Capture the cell that displays the provided text and extract its (x, y) central coordinate. 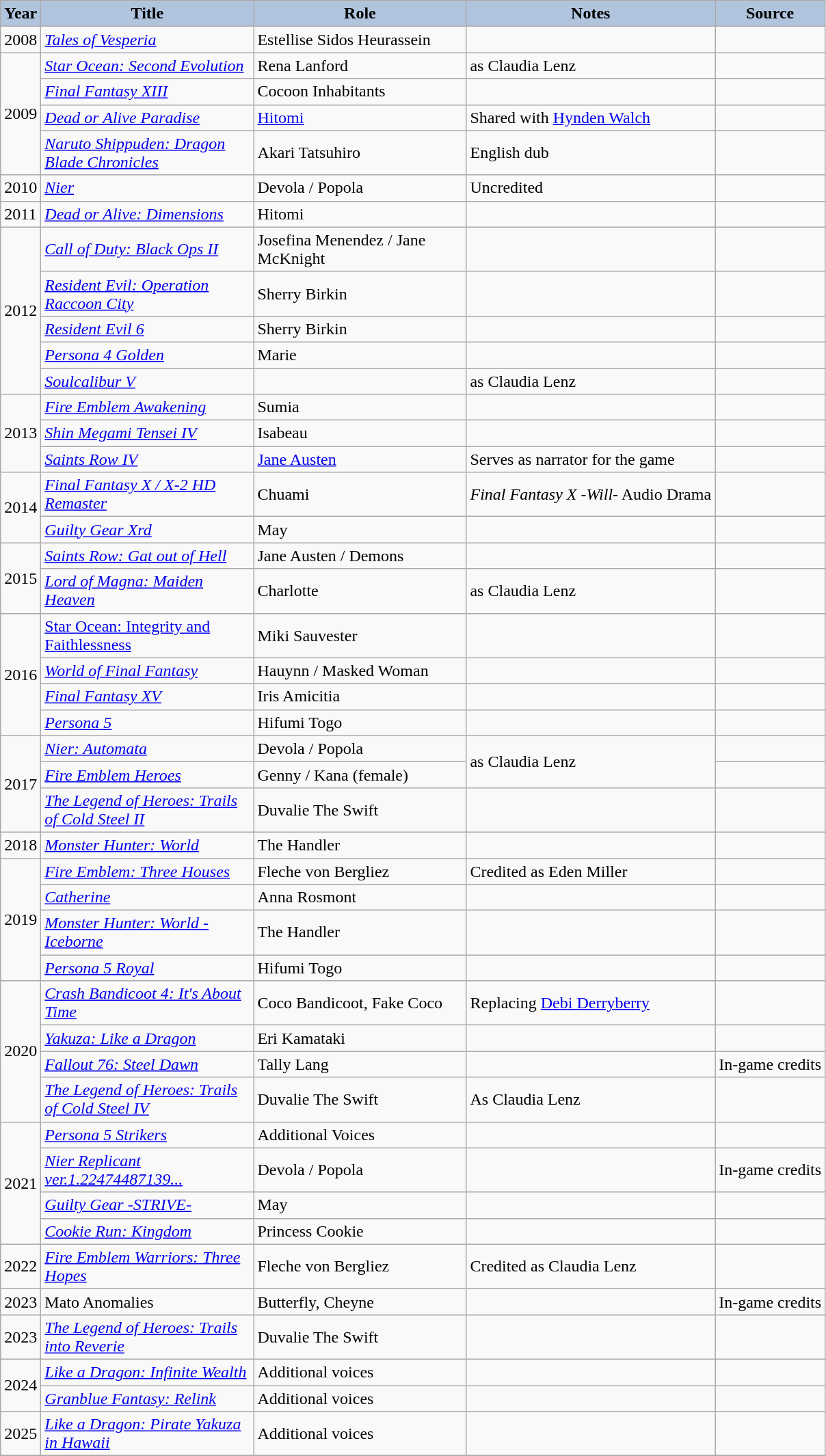
2025 (21, 1434)
Persona 5 Royal (148, 968)
Jane Austen (360, 459)
2017 (21, 783)
Naruto Shippuden: Dragon Blade Chronicles (148, 153)
Nier Replicant ver.1.22474487139... (148, 1170)
2008 (21, 40)
Fire Emblem Heroes (148, 774)
Serves as narrator for the game (591, 459)
Cocoon Inhabitants (360, 92)
Shin Megami Tensei IV (148, 433)
Miki Sauvester (360, 636)
Dead or Alive Paradise (148, 118)
Yakuza: Like a Dragon (148, 1038)
Monster Hunter: World (148, 845)
Butterfly, Cheyne (360, 1302)
Persona 4 Golden (148, 355)
Granblue Fantasy: Relink (148, 1398)
Star Ocean: Integrity and Faithlessness (148, 636)
The Legend of Heroes: Trails of Cold Steel IV (148, 1099)
Final Fantasy XIII (148, 92)
Mato Anomalies (148, 1302)
Princess Cookie (360, 1231)
Iris Amicitia (360, 697)
2015 (21, 578)
Isabeau (360, 433)
Fire Emblem: Three Houses (148, 872)
2020 (21, 1051)
Rena Lanford (360, 66)
Tally Lang (360, 1064)
Josefina Menendez / Jane McKnight (360, 249)
2011 (21, 214)
Title (148, 14)
Source (770, 14)
Sumia (360, 407)
Credited as Eden Miller (591, 872)
Additional Voices (360, 1135)
Nier: Automata (148, 749)
Akari Tatsuhiro (360, 153)
Dead or Alive: Dimensions (148, 214)
Call of Duty: Black Ops II (148, 249)
Persona 5 Strikers (148, 1135)
Coco Bandicoot, Fake Coco (360, 1003)
Resident Evil 6 (148, 329)
2022 (21, 1266)
English dub (591, 153)
2010 (21, 188)
2016 (21, 674)
Like a Dragon: Pirate Yakuza in Hawaii (148, 1434)
Jane Austen / Demons (360, 556)
Marie (360, 355)
Guilty Gear -STRIVE- (148, 1205)
Credited as Claudia Lenz (591, 1266)
Replacing Debi Derryberry (591, 1003)
2012 (21, 310)
Nier (148, 188)
Role (360, 14)
2014 (21, 507)
2024 (21, 1385)
Final Fantasy XV (148, 697)
Star Ocean: Second Evolution (148, 66)
Uncredited (591, 188)
The Legend of Heroes: Trails into Reverie (148, 1337)
Soulcalibur V (148, 381)
Hauynn / Masked Woman (360, 671)
Persona 5 (148, 723)
2018 (21, 845)
Monster Hunter: World - Iceborne (148, 932)
Anna Rosmont (360, 898)
Charlotte (360, 591)
2019 (21, 920)
Tales of Vesperia (148, 40)
Fire Emblem Warriors: Three Hopes (148, 1266)
The Legend of Heroes: Trails of Cold Steel II (148, 809)
Catherine (148, 898)
Final Fantasy X -Will- Audio Drama (591, 495)
Resident Evil: Operation Raccoon City (148, 294)
World of Final Fantasy (148, 671)
2009 (21, 113)
As Claudia Lenz (591, 1099)
Estellise Sidos Heurassein (360, 40)
Cookie Run: Kingdom (148, 1231)
Saints Row: Gat out of Hell (148, 556)
Like a Dragon: Infinite Wealth (148, 1372)
Lord of Magna: Maiden Heaven (148, 591)
Shared with Hynden Walch (591, 118)
Final Fantasy X / X-2 HD Remaster (148, 495)
Year (21, 14)
2013 (21, 433)
Genny / Kana (female) (360, 774)
Crash Bandicoot 4: It's About Time (148, 1003)
2021 (21, 1183)
Notes (591, 14)
Fire Emblem Awakening (148, 407)
Saints Row IV (148, 459)
Eri Kamataki (360, 1038)
Fallout 76: Steel Dawn (148, 1064)
Guilty Gear Xrd (148, 530)
Chuami (360, 495)
